Return the [X, Y] coordinate for the center point of the cell that contains the specified text.  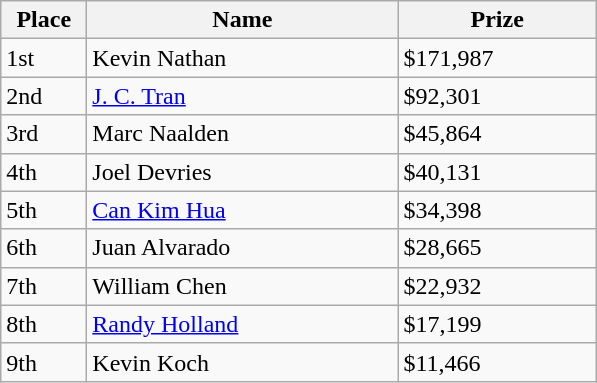
2nd [44, 96]
$45,864 [498, 134]
Name [242, 20]
3rd [44, 134]
$11,466 [498, 362]
$40,131 [498, 172]
6th [44, 248]
$171,987 [498, 58]
Can Kim Hua [242, 210]
Randy Holland [242, 324]
J. C. Tran [242, 96]
1st [44, 58]
8th [44, 324]
Kevin Nathan [242, 58]
$17,199 [498, 324]
Marc Naalden [242, 134]
$34,398 [498, 210]
$92,301 [498, 96]
Juan Alvarado [242, 248]
$28,665 [498, 248]
5th [44, 210]
Kevin Koch [242, 362]
Joel Devries [242, 172]
4th [44, 172]
Prize [498, 20]
9th [44, 362]
$22,932 [498, 286]
7th [44, 286]
William Chen [242, 286]
Place [44, 20]
